Return (x, y) of the center of cell containing provided text 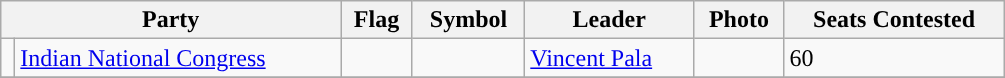
Leader (610, 20)
Vincent Pala (610, 58)
Party (171, 20)
Indian National Congress (178, 58)
Photo (739, 20)
Seats Contested (894, 20)
Flag (377, 20)
Symbol (468, 20)
60 (894, 58)
